From the cell containing the given text, extract its center point as (X, Y) coordinate. 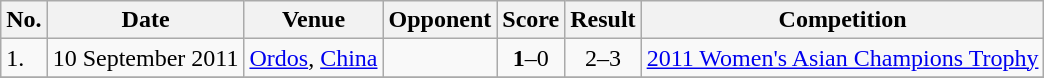
No. (24, 20)
2011 Women's Asian Champions Trophy (842, 58)
Ordos, China (314, 58)
2–3 (603, 58)
1. (24, 58)
1–0 (531, 58)
10 September 2011 (146, 58)
Venue (314, 20)
Score (531, 20)
Date (146, 20)
Opponent (440, 20)
Competition (842, 20)
Result (603, 20)
